Capture the cell that displays the provided text and extract its [x, y] central coordinate. 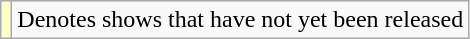
Denotes shows that have not yet been released [240, 20]
